Return the [X, Y] coordinate for the center point of the cell that contains the specified text.  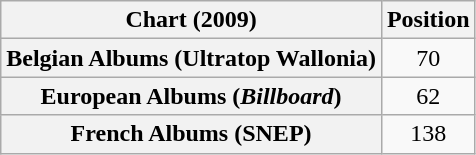
62 [428, 96]
70 [428, 58]
Belgian Albums (Ultratop Wallonia) [192, 58]
Chart (2009) [192, 20]
138 [428, 134]
European Albums (Billboard) [192, 96]
French Albums (SNEP) [192, 134]
Position [428, 20]
